Capture the cell that displays the provided text and extract its (x, y) central coordinate. 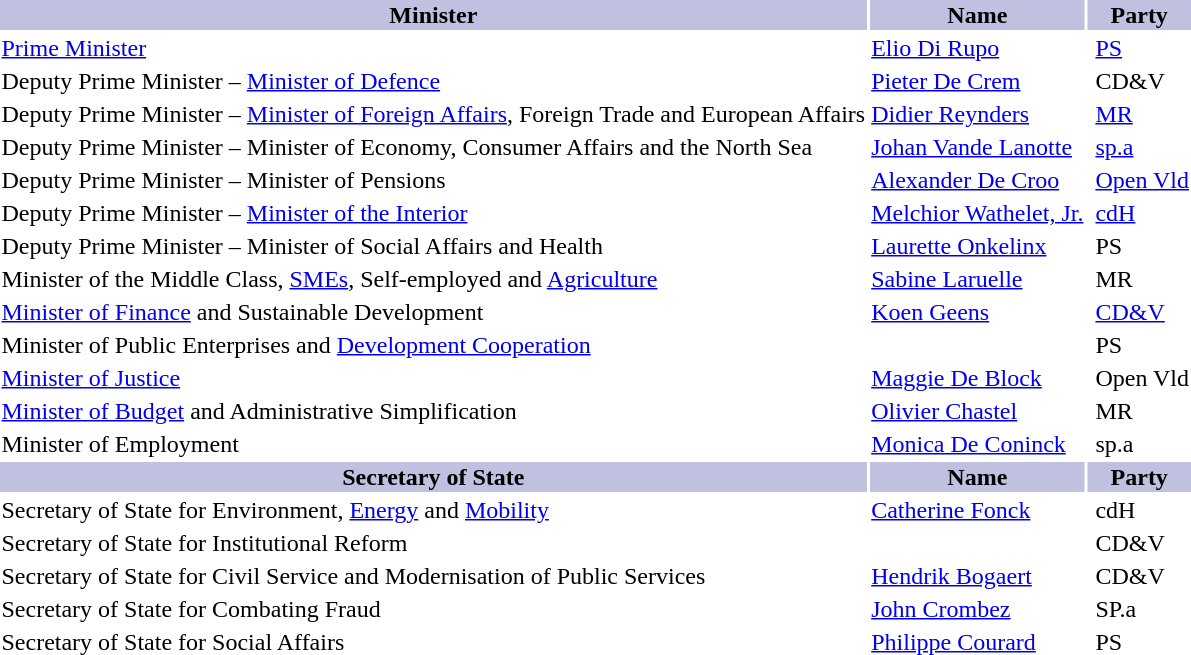
Maggie De Block (978, 378)
Melchior Wathelet, Jr. (978, 213)
SP.a (1142, 609)
Minister of Justice (434, 378)
Minister of Public Enterprises and Development Cooperation (434, 345)
Secretary of State for Civil Service and Modernisation of Public Services (434, 576)
Deputy Prime Minister – Minister of Economy, Consumer Affairs and the North Sea (434, 147)
Laurette Onkelinx (978, 246)
Minister of Budget and Administrative Simplification (434, 411)
Minister (434, 15)
Secretary of State for Environment, Energy and Mobility (434, 510)
Secretary of State for Institutional Reform (434, 543)
Secretary of State for Combating Fraud (434, 609)
Alexander De Croo (978, 180)
Deputy Prime Minister – Minister of Social Affairs and Health (434, 246)
Sabine Laruelle (978, 279)
Catherine Fonck (978, 510)
Deputy Prime Minister – Minister of Pensions (434, 180)
Prime Minister (434, 48)
John Crombez (978, 609)
Johan Vande Lanotte (978, 147)
Minister of Employment (434, 444)
Koen Geens (978, 312)
Didier Reynders (978, 114)
Pieter De Crem (978, 81)
Minister of the Middle Class, SMEs, Self-employed and Agriculture (434, 279)
Secretary of State (434, 477)
Minister of Finance and Sustainable Development (434, 312)
Deputy Prime Minister – Minister of Defence (434, 81)
Monica De Coninck (978, 444)
Hendrik Bogaert (978, 576)
Elio Di Rupo (978, 48)
Olivier Chastel (978, 411)
Deputy Prime Minister – Minister of the Interior (434, 213)
Deputy Prime Minister – Minister of Foreign Affairs, Foreign Trade and European Affairs (434, 114)
